Locate the cell with the specified text and output its [X, Y] center coordinate. 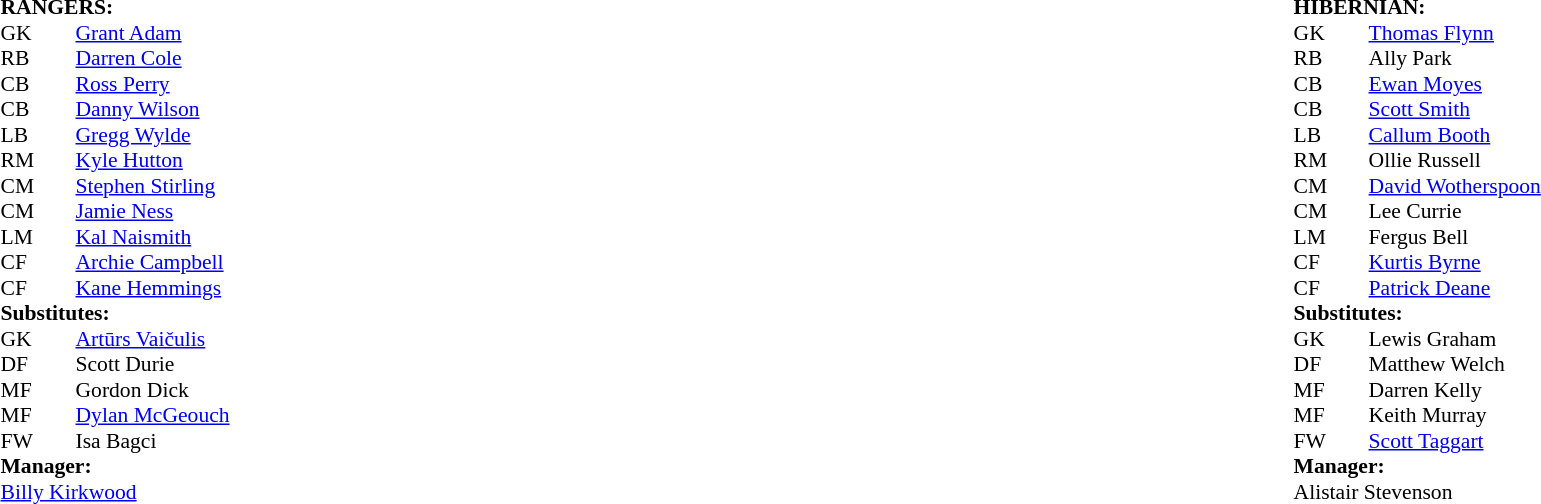
Kyle Hutton [153, 161]
Danny Wilson [153, 109]
Kane Hemmings [153, 288]
Callum Booth [1455, 135]
Kal Naismith [153, 237]
Isa Bagci [153, 441]
Scott Smith [1455, 109]
Patrick Deane [1455, 288]
Ewan Moyes [1455, 84]
Gregg Wylde [153, 135]
Lee Currie [1455, 211]
Darren Kelly [1455, 390]
Stephen Stirling [153, 186]
Thomas Flynn [1455, 33]
Grant Adam [153, 33]
Kurtis Byrne [1455, 263]
Dylan McGeouch [153, 415]
Artūrs Vaičulis [153, 339]
Keith Murray [1455, 415]
Archie Campbell [153, 263]
Lewis Graham [1455, 339]
Darren Cole [153, 59]
Ross Perry [153, 84]
Gordon Dick [153, 390]
Ally Park [1455, 59]
Jamie Ness [153, 211]
Matthew Welch [1455, 365]
Scott Taggart [1455, 441]
Ollie Russell [1455, 161]
David Wotherspoon [1455, 186]
Scott Durie [153, 365]
Fergus Bell [1455, 237]
